From the cell containing the given text, extract its center point as [X, Y] coordinate. 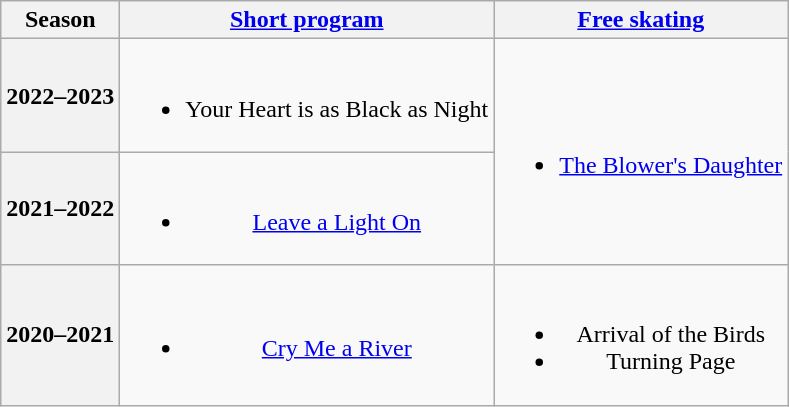
Your Heart is as Black as Night [307, 96]
2020–2021 [60, 335]
2022–2023 [60, 96]
Arrival of the Birds Turning Page [641, 335]
Cry Me a River [307, 335]
Free skating [641, 20]
2021–2022 [60, 208]
Leave a Light On [307, 208]
Short program [307, 20]
The Blower's Daughter [641, 152]
Season [60, 20]
